Extract the (X, Y) coordinate from the center of the cell holding the provided text.  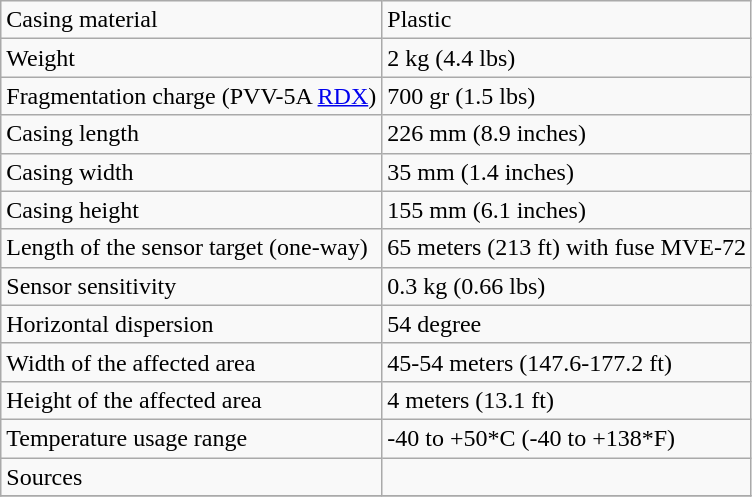
Casing width (192, 172)
Height of the affected area (192, 400)
Width of the affected area (192, 362)
700 gr (1.5 lbs) (567, 96)
155 mm (6.1 inches) (567, 210)
45-54 meters (147.6-177.2 ft) (567, 362)
Sensor sensitivity (192, 286)
65 meters (213 ft) with fuse MVE-72 (567, 248)
Horizontal dispersion (192, 324)
54 degree (567, 324)
4 meters (13.1 ft) (567, 400)
-40 to +50*C (-40 to +138*F) (567, 438)
Casing length (192, 134)
Length of the sensor target (one-way) (192, 248)
226 mm (8.9 inches) (567, 134)
Casing material (192, 20)
0.3 kg (0.66 lbs) (567, 286)
Plastic (567, 20)
Fragmentation charge (PVV-5A RDX) (192, 96)
Sources (192, 477)
Weight (192, 58)
Casing height (192, 210)
35 mm (1.4 inches) (567, 172)
2 kg (4.4 lbs) (567, 58)
Temperature usage range (192, 438)
